Extract the (x, y) coordinate from the center of the cell holding the provided text.  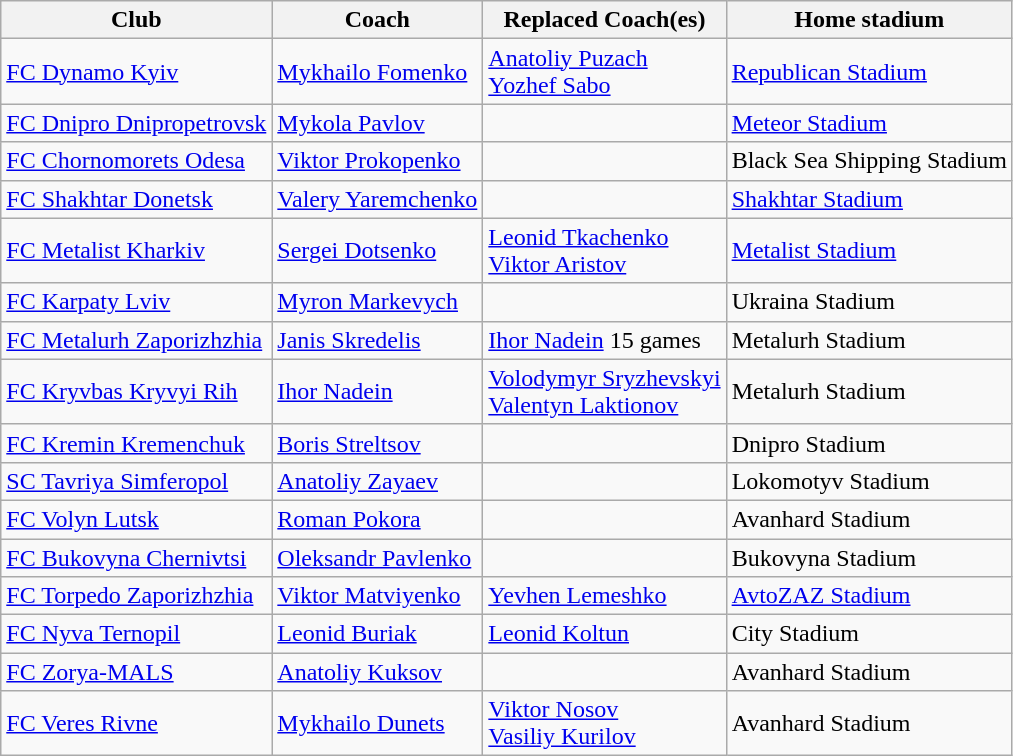
Ihor Nadein (378, 392)
Yevhen Lemeshko (604, 596)
Leonid Buriak (378, 634)
Viktor Matviyenko (378, 596)
Ihor Nadein 15 games (604, 340)
Metalist Stadium (869, 250)
FC Kryvbas Kryvyi Rih (136, 392)
Anatoliy Kuksov (378, 672)
Anatoliy Zayaev (378, 481)
Leonid Koltun (604, 634)
Sergei Dotsenko (378, 250)
FC Metalist Kharkiv (136, 250)
Viktor Nosov Vasiliy Kurilov (604, 724)
FC Veres Rivne (136, 724)
FC Kremin Kremenchuk (136, 443)
FC Bukovyna Chernivtsi (136, 557)
Janis Skredelis (378, 340)
Leonid Tkachenko Viktor Aristov (604, 250)
FC Torpedo Zaporizhzhia (136, 596)
FC Shakhtar Donetsk (136, 199)
Lokomotyv Stadium (869, 481)
Bukovyna Stadium (869, 557)
FC Metalurh Zaporizhzhia (136, 340)
FC Volyn Lutsk (136, 519)
Volodymyr Sryzhevskyi Valentyn Laktionov (604, 392)
FC Zorya-MALS (136, 672)
Valery Yaremchenko (378, 199)
Black Sea Shipping Stadium (869, 161)
Shakhtar Stadium (869, 199)
FC Nyva Ternopil (136, 634)
Club (136, 20)
Dnipro Stadium (869, 443)
SC Tavriya Simferopol (136, 481)
Myron Markevych (378, 302)
Meteor Stadium (869, 123)
AvtoZAZ Stadium (869, 596)
City Stadium (869, 634)
FC Karpaty Lviv (136, 302)
Boris Streltsov (378, 443)
Oleksandr Pavlenko (378, 557)
Roman Pokora (378, 519)
FC Chornomorets Odesa (136, 161)
Mykola Pavlov (378, 123)
FC Dnipro Dnipropetrovsk (136, 123)
Ukraina Stadium (869, 302)
Anatoliy Puzach Yozhef Sabo (604, 72)
Coach (378, 20)
FC Dynamo Kyiv (136, 72)
Mykhailo Fomenko (378, 72)
Viktor Prokopenko (378, 161)
Home stadium (869, 20)
Mykhailo Dunets (378, 724)
Republican Stadium (869, 72)
Replaced Coach(es) (604, 20)
